Find where the given text appears and provide that cell's center as (X, Y) coordinate. 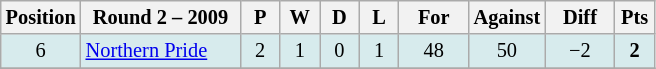
6 (41, 51)
Round 2 – 2009 (161, 17)
L (379, 17)
Diff (580, 17)
D (340, 17)
Against (508, 17)
50 (508, 51)
−2 (580, 51)
P (260, 17)
Northern Pride (161, 51)
Position (41, 17)
W (300, 17)
For (434, 17)
48 (434, 51)
Pts (635, 17)
0 (340, 51)
